Detect which cell encompasses the target text, then output its [x, y] center coordinate. 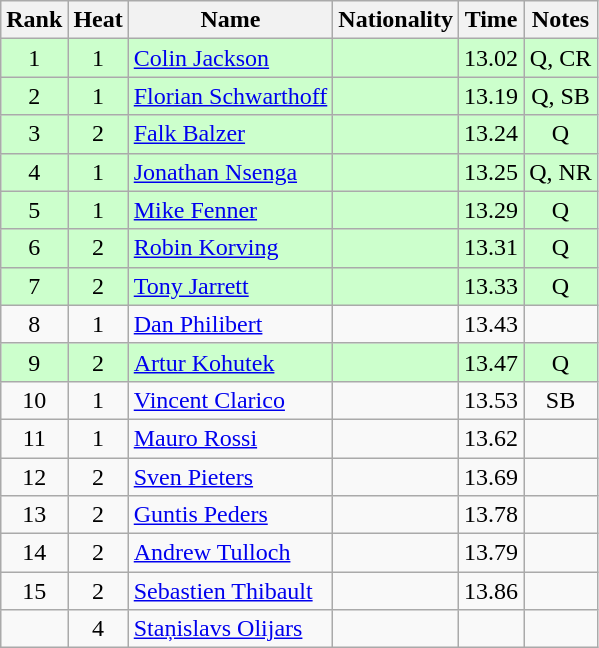
Q, CR [561, 58]
13.19 [492, 96]
13.31 [492, 248]
Sven Pieters [230, 477]
Robin Korving [230, 248]
13.29 [492, 210]
11 [34, 438]
13.79 [492, 553]
13.02 [492, 58]
Time [492, 20]
Q, NR [561, 172]
13.62 [492, 438]
13.69 [492, 477]
13 [34, 515]
8 [34, 324]
6 [34, 248]
13.33 [492, 286]
Vincent Clarico [230, 400]
3 [34, 134]
Florian Schwarthoff [230, 96]
Mike Fenner [230, 210]
Staņislavs Olijars [230, 629]
Jonathan Nsenga [230, 172]
Falk Balzer [230, 134]
SB [561, 400]
13.53 [492, 400]
14 [34, 553]
13.25 [492, 172]
Rank [34, 20]
13.24 [492, 134]
Heat [98, 20]
Artur Kohutek [230, 362]
Name [230, 20]
Notes [561, 20]
12 [34, 477]
Tony Jarrett [230, 286]
9 [34, 362]
Andrew Tulloch [230, 553]
Q, SB [561, 96]
7 [34, 286]
Colin Jackson [230, 58]
13.47 [492, 362]
Sebastien Thibault [230, 591]
Guntis Peders [230, 515]
5 [34, 210]
Mauro Rossi [230, 438]
Dan Philibert [230, 324]
13.78 [492, 515]
10 [34, 400]
13.43 [492, 324]
15 [34, 591]
13.86 [492, 591]
Nationality [396, 20]
